Determine the (X, Y) coordinate at the center of the cell enclosing the given text.  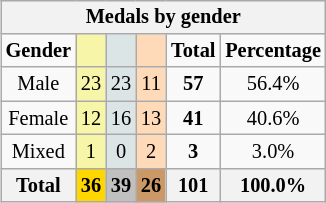
12 (91, 118)
Percentage (273, 51)
1 (91, 152)
100.0% (273, 185)
56.4% (273, 84)
36 (91, 185)
26 (151, 185)
2 (151, 152)
16 (121, 118)
101 (193, 185)
Male (38, 84)
Female (38, 118)
41 (193, 118)
11 (151, 84)
Medals by gender (164, 17)
57 (193, 84)
3 (193, 152)
0 (121, 152)
13 (151, 118)
39 (121, 185)
3.0% (273, 152)
Gender (38, 51)
Mixed (38, 152)
40.6% (273, 118)
